Determine the [x, y] coordinate at the center of the cell enclosing the given text.  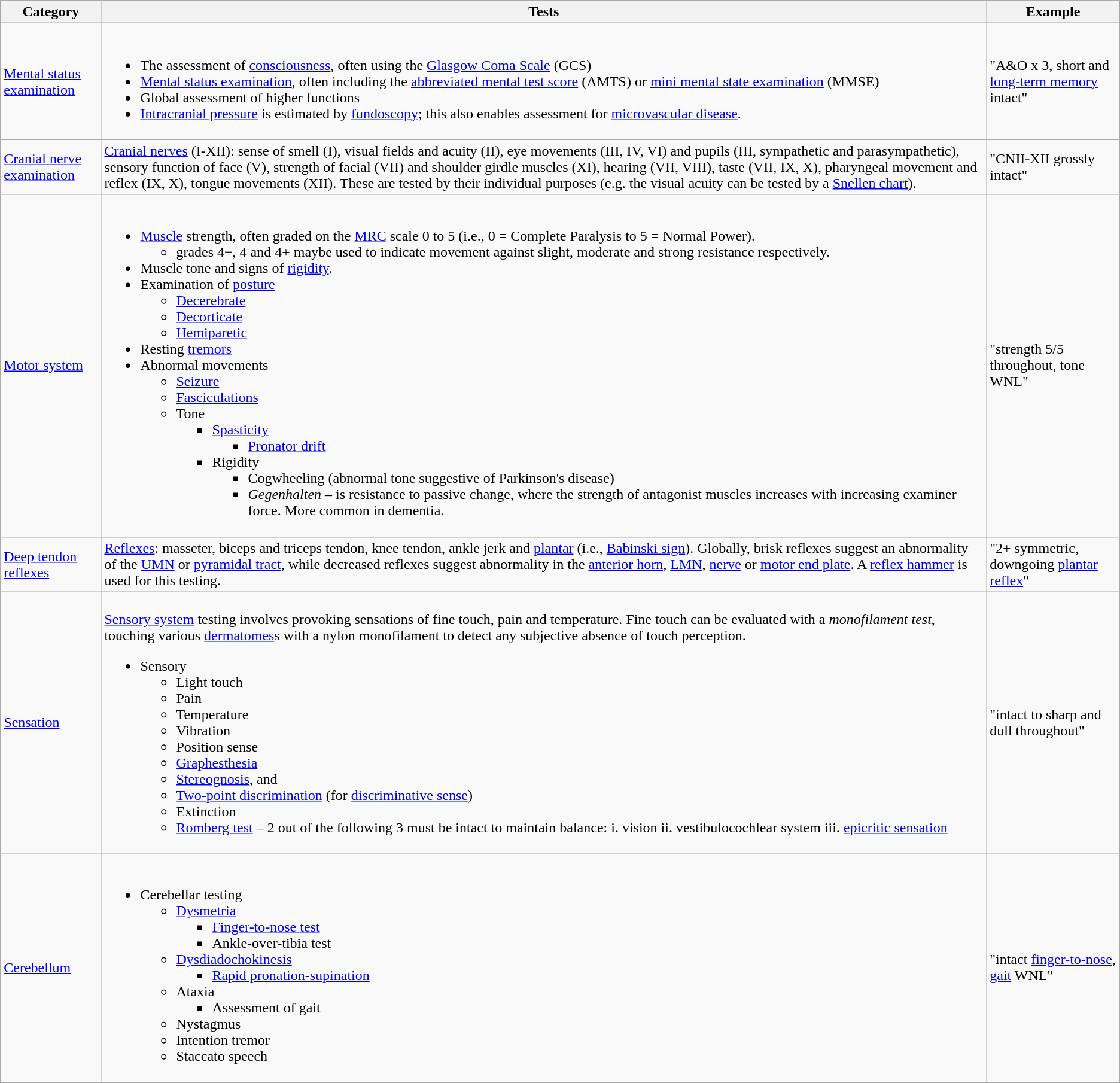
Motor system [51, 366]
Sensation [51, 723]
Deep tendon reflexes [51, 564]
"CNII-XII grossly intact" [1053, 167]
"intact to sharp and dull throughout" [1053, 723]
Example [1053, 12]
Category [51, 12]
"intact finger-to-nose, gait WNL" [1053, 968]
"A&O x 3, short and long-term memory intact" [1053, 81]
"strength 5/5 throughout, tone WNL" [1053, 366]
Cerebellum [51, 968]
Cranial nerve examination [51, 167]
"2+ symmetric, downgoing plantar reflex" [1053, 564]
Mental status examination [51, 81]
Tests [544, 12]
